Identify which cell holds the provided text, then report its [X, Y] central coordinate. 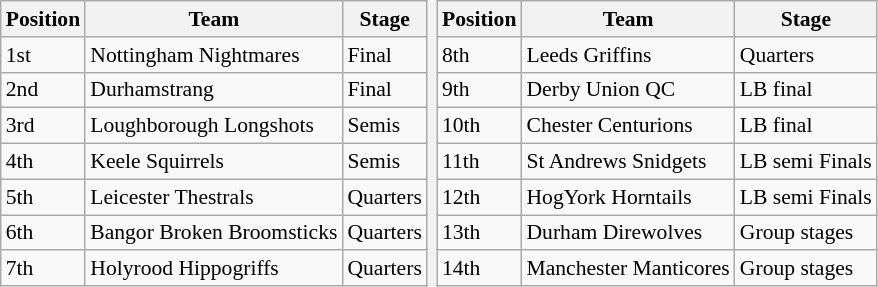
5th [43, 197]
8th [479, 55]
HogYork Horntails [628, 197]
4th [43, 162]
1st [43, 55]
14th [479, 269]
Bangor Broken Broomsticks [214, 233]
Chester Centurions [628, 126]
St Andrews Snidgets [628, 162]
6th [43, 233]
Holyrood Hippogriffs [214, 269]
11th [479, 162]
10th [479, 126]
Derby Union QC [628, 90]
Loughborough Longshots [214, 126]
13th [479, 233]
Keele Squirrels [214, 162]
Leeds Griffins [628, 55]
Durhamstrang [214, 90]
12th [479, 197]
9th [479, 90]
Nottingham Nightmares [214, 55]
Leicester Thestrals [214, 197]
3rd [43, 126]
Durham Direwolves [628, 233]
2nd [43, 90]
7th [43, 269]
Manchester Manticores [628, 269]
